Scan for the cell matching the given text and deliver its (x, y) coordinate at center. 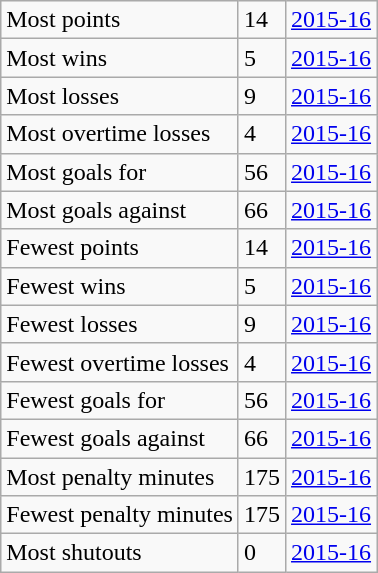
Fewest penalty minutes (120, 515)
Most wins (120, 58)
Fewest points (120, 248)
Most penalty minutes (120, 477)
Most shutouts (120, 553)
0 (262, 553)
Fewest losses (120, 324)
Most points (120, 20)
Fewest goals against (120, 438)
Most overtime losses (120, 134)
Fewest wins (120, 286)
Fewest overtime losses (120, 362)
Most goals against (120, 210)
Most losses (120, 96)
Fewest goals for (120, 400)
Most goals for (120, 172)
